From the cell containing the given text, extract its center point as [x, y] coordinate. 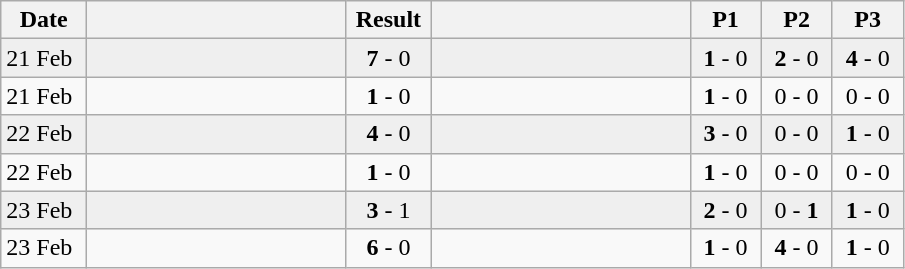
Result [388, 20]
3 - 1 [388, 210]
P3 [868, 20]
P2 [796, 20]
3 - 0 [726, 134]
0 - 1 [796, 210]
7 - 0 [388, 58]
6 - 0 [388, 248]
P1 [726, 20]
Date [44, 20]
